Pinpoint the cell where the given text exists, returning its (X, Y) midpoint coordinate. 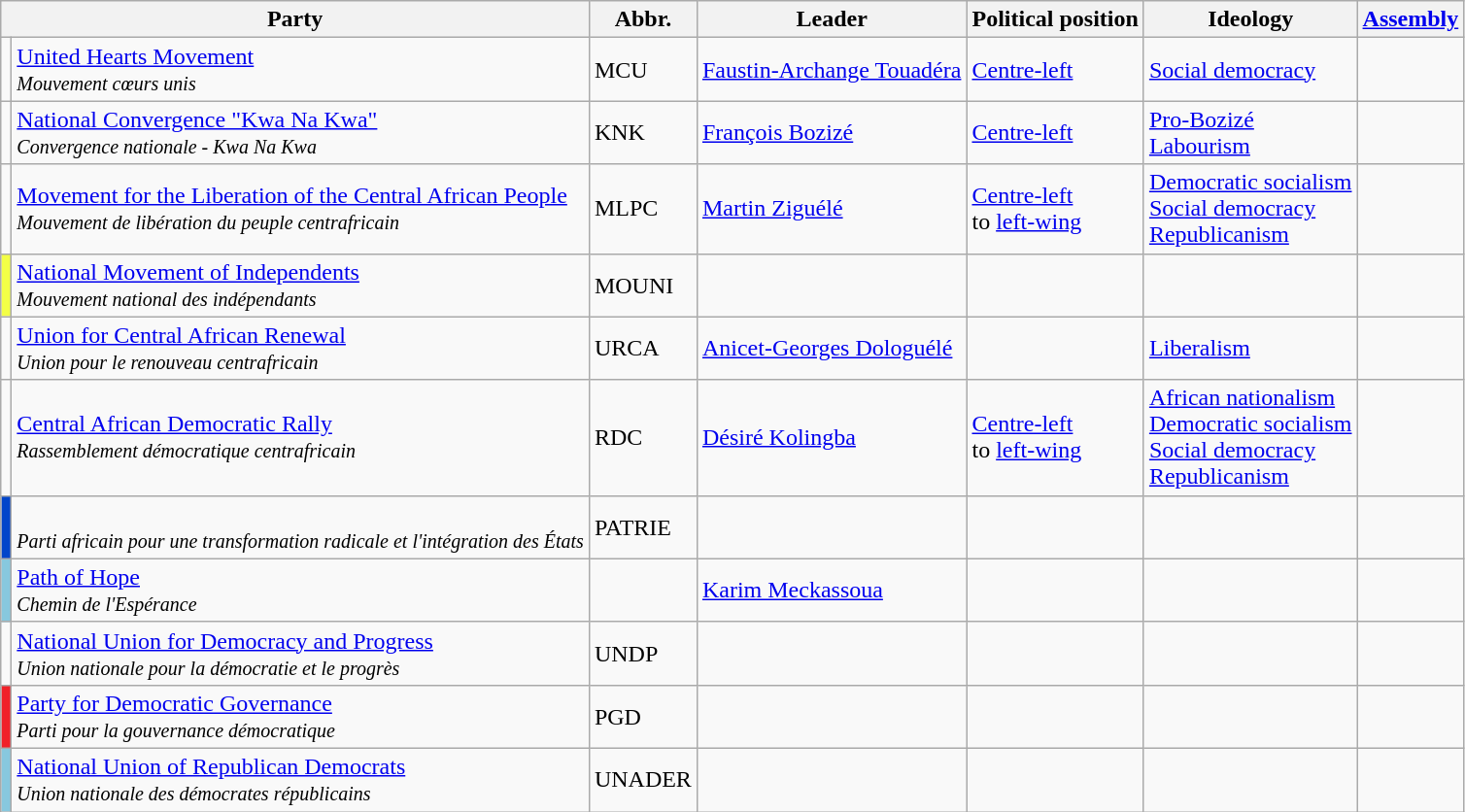
URCA (643, 348)
United Hearts MovementMouvement cœurs unis (301, 70)
Karim Meckassoua (832, 591)
Social democracy (1250, 70)
Union for Central African RenewalUnion pour le renouveau centrafricain (301, 348)
MCU (643, 70)
National Union of Republican DemocratsUnion nationale des démocrates républicains (301, 779)
Ideology (1250, 19)
Faustin-Archange Touadéra (832, 70)
François Bozizé (832, 132)
African nationalismDemocratic socialismSocial democracyRepublicanism (1250, 437)
Democratic socialismSocial democracyRepublicanism (1250, 209)
Abbr. (643, 19)
MLPC (643, 209)
National Movement of IndependentsMouvement national des indépendants (301, 286)
National Convergence "Kwa Na Kwa"Convergence nationale - Kwa Na Kwa (301, 132)
National Union for Democracy and ProgressUnion nationale pour la démocratie et le progrès (301, 653)
Political position (1055, 19)
Path of HopeChemin de l'Espérance (301, 591)
Pro-BozizéLabourism (1250, 132)
Central African Democratic RallyRassemblement démocratique centrafricain (301, 437)
Leader (832, 19)
UNADER (643, 779)
Anicet-Georges Dologuélé (832, 348)
Movement for the Liberation of the Central African PeopleMouvement de libération du peuple centrafricain (301, 209)
Martin Ziguélé (832, 209)
Assembly (1411, 19)
Party for Democratic GovernanceParti pour la gouvernance démocratique (301, 717)
Party (295, 19)
Liberalism (1250, 348)
UNDP (643, 653)
PGD (643, 717)
RDC (643, 437)
Parti africain pour une transformation radicale et l'intégration des États (301, 526)
MOUNI (643, 286)
Désiré Kolingba (832, 437)
KNK (643, 132)
PATRIE (643, 526)
